Provide the (x, y) coordinate of the cell's center where the given text is located.  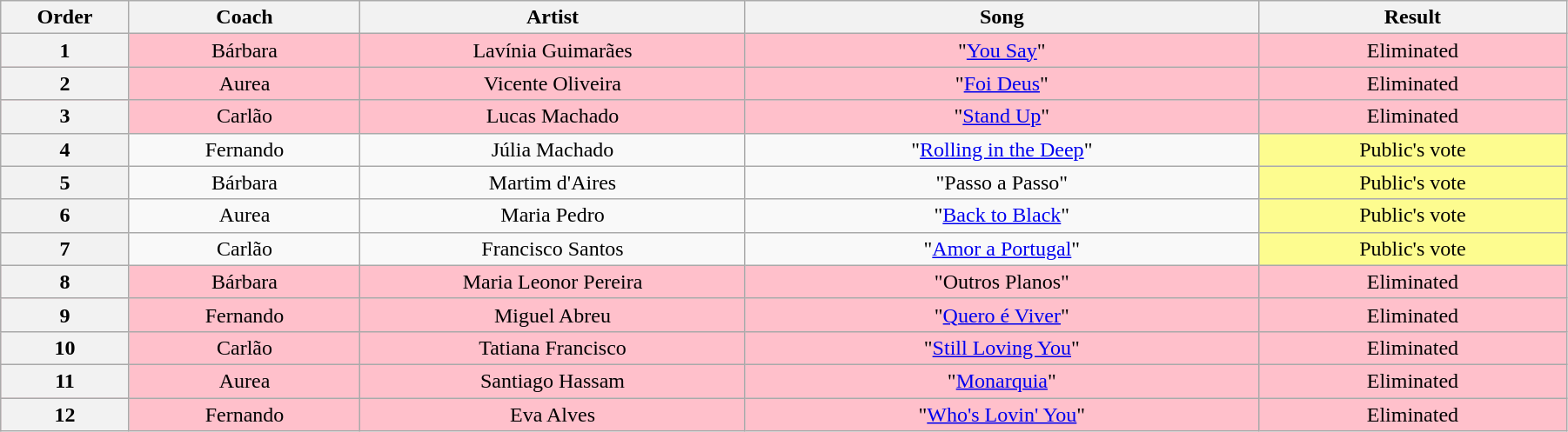
10 (64, 348)
Martim d'Aires (553, 183)
"Stand Up" (1002, 116)
"You Say" (1002, 50)
Júlia Machado (553, 150)
3 (64, 116)
2 (64, 83)
5 (64, 183)
Eva Alves (553, 415)
Santiago Hassam (553, 381)
Francisco Santos (553, 249)
Lucas Machado (553, 116)
1 (64, 50)
Maria Pedro (553, 216)
11 (64, 381)
Order (64, 17)
9 (64, 315)
Miguel Abreu (553, 315)
Result (1412, 17)
"Who's Lovin' You" (1002, 415)
Coach (245, 17)
Lavínia Guimarães (553, 50)
"Rolling in the Deep" (1002, 150)
7 (64, 249)
6 (64, 216)
"Quero é Viver" (1002, 315)
8 (64, 282)
"Monarquia" (1002, 381)
"Passo a Passo" (1002, 183)
Artist (553, 17)
Tatiana Francisco (553, 348)
Vicente Oliveira (553, 83)
4 (64, 150)
Song (1002, 17)
"Amor a Portugal" (1002, 249)
"Foi Deus" (1002, 83)
Maria Leonor Pereira (553, 282)
12 (64, 415)
"Back to Black" (1002, 216)
"Outros Planos" (1002, 282)
"Still Loving You" (1002, 348)
